Locate the cell with the specified text and output its (X, Y) center coordinate. 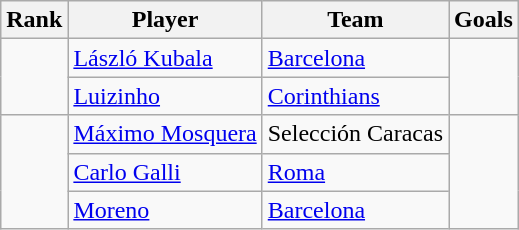
Goals (484, 20)
Roma (355, 172)
Selección Caracas (355, 134)
Moreno (165, 210)
Máximo Mosquera (165, 134)
Carlo Galli (165, 172)
Luizinho (165, 96)
Rank (34, 20)
Corinthians (355, 96)
Team (355, 20)
László Kubala (165, 58)
Player (165, 20)
